Provide the (x, y) coordinate of the cell's center where the given text is located.  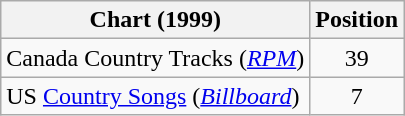
US Country Songs (Billboard) (156, 96)
39 (357, 58)
Position (357, 20)
Chart (1999) (156, 20)
Canada Country Tracks (RPM) (156, 58)
7 (357, 96)
